Identify which cell holds the provided text, then report its [x, y] central coordinate. 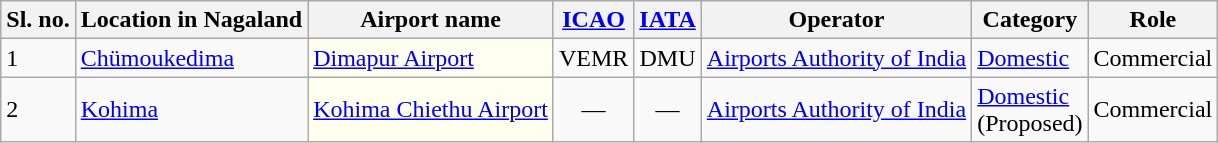
Dimapur Airport [431, 58]
IATA [668, 20]
2 [38, 110]
Chümoukedima [191, 58]
Domestic [1030, 58]
Airport name [431, 20]
Role [1153, 20]
Kohima [191, 110]
ICAO [593, 20]
1 [38, 58]
DMU [668, 58]
Kohima Chiethu Airport [431, 110]
VEMR [593, 58]
Category [1030, 20]
Location in Nagaland [191, 20]
Domestic(Proposed) [1030, 110]
Operator [836, 20]
Sl. no. [38, 20]
